Output the [X, Y] coordinate of the center of the cell containing the given text.  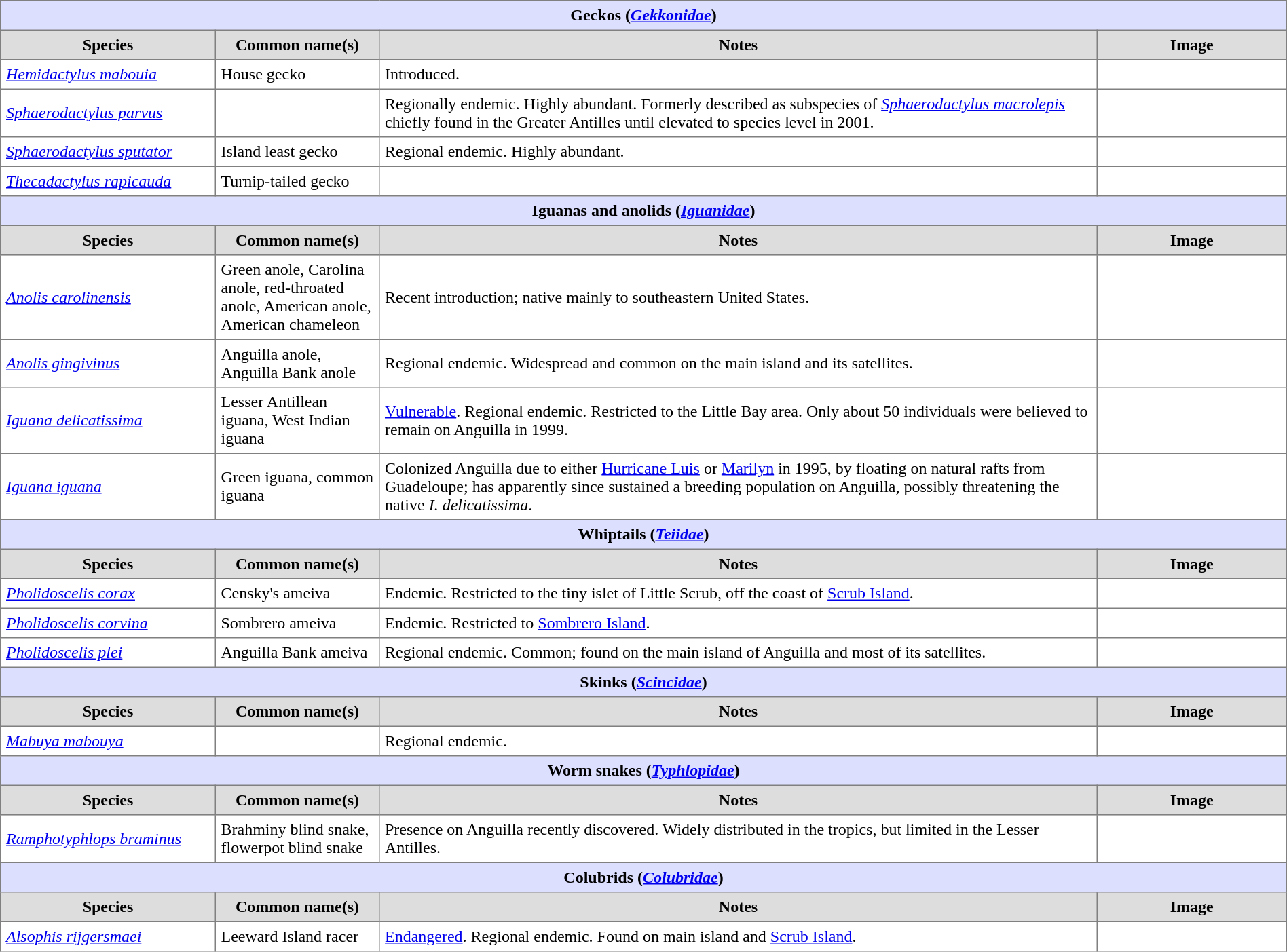
Regional endemic. Highly abundant. [739, 152]
Regional endemic. Common; found on the main island of Anguilla and most of its satellites. [739, 653]
Thecadactylus rapicauda [108, 181]
Anolis carolinensis [108, 297]
Lesser Antillean iguana, West Indian iguana [297, 421]
Introduced. [739, 75]
Recent introduction; native mainly to southeastern United States. [739, 297]
Endemic. Restricted to Sombrero Island. [739, 623]
Leeward Island racer [297, 936]
Hemidactylus mabouia [108, 75]
House gecko [297, 75]
Skinks (Scincidae) [643, 682]
Iguana delicatissima [108, 421]
Green anole, Carolina anole, red-throated anole, American anole, American chameleon [297, 297]
Sphaerodactylus sputator [108, 152]
Anguilla anole, Anguilla Bank anole [297, 363]
Endangered. Regional endemic. Found on main island and Scrub Island. [739, 936]
Iguanas and anolids (Iguanidae) [643, 211]
Anolis gingivinus [108, 363]
Mabuya mabouya [108, 741]
Ramphotyphlops braminus [108, 839]
Geckos (Gekkonidae) [643, 16]
Iguana iguana [108, 487]
Censky's ameiva [297, 594]
Green iguana, common iguana [297, 487]
Pholidoscelis corvina [108, 623]
Island least gecko [297, 152]
Regional endemic. [739, 741]
Brahminy blind snake, flowerpot blind snake [297, 839]
Sombrero ameiva [297, 623]
Presence on Anguilla recently discovered. Widely distributed in the tropics, but limited in the Lesser Antilles. [739, 839]
Whiptails (Teiidae) [643, 535]
Pholidoscelis corax [108, 594]
Alsophis rijgersmaei [108, 936]
Regional endemic. Widespread and common on the main island and its satellites. [739, 363]
Pholidoscelis plei [108, 653]
Anguilla Bank ameiva [297, 653]
Sphaerodactylus parvus [108, 113]
Endemic. Restricted to the tiny islet of Little Scrub, off the coast of Scrub Island. [739, 594]
Turnip-tailed gecko [297, 181]
Vulnerable. Regional endemic. Restricted to the Little Bay area. Only about 50 individuals were believed to remain on Anguilla in 1999. [739, 421]
Worm snakes (Typhlopidae) [643, 771]
Colubrids (Colubridae) [643, 877]
